Return the (x, y) coordinate for the center point of the cell that contains the specified text.  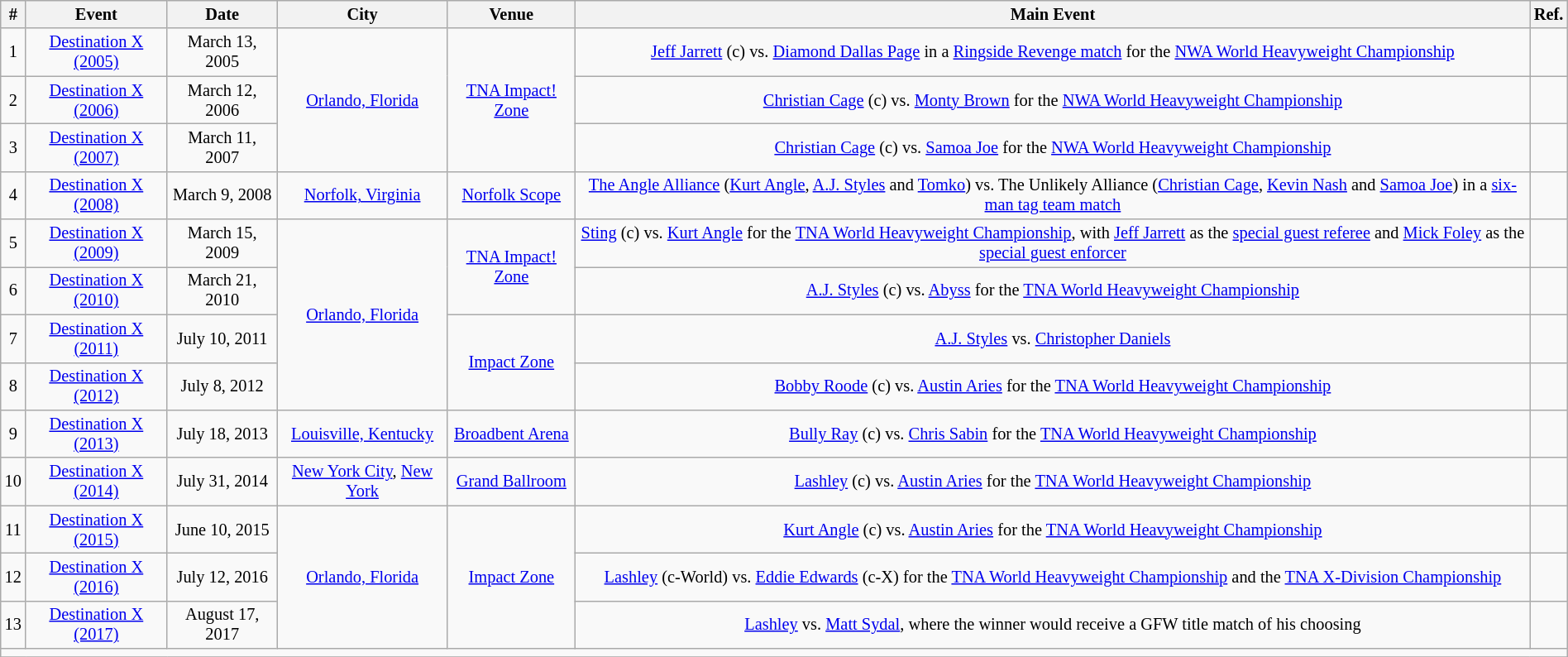
Destination X (2011) (96, 338)
Date (222, 14)
Event (96, 14)
June 10, 2015 (222, 530)
March 21, 2010 (222, 290)
2 (13, 100)
Destination X (2017) (96, 625)
5 (13, 243)
New York City, New York (362, 482)
Lashley (c-World) vs. Eddie Edwards (c-X) for the TNA World Heavyweight Championship and the TNA X-Division Championship (1053, 577)
Destination X (2006) (96, 100)
13 (13, 625)
Destination X (2009) (96, 243)
Norfolk Scope (511, 195)
Broadbent Arena (511, 434)
Lashley (c) vs. Austin Aries for the TNA World Heavyweight Championship (1053, 482)
Kurt Angle (c) vs. Austin Aries for the TNA World Heavyweight Championship (1053, 530)
Venue (511, 14)
11 (13, 530)
July 10, 2011 (222, 338)
10 (13, 482)
Louisville, Kentucky (362, 434)
Destination X (2014) (96, 482)
1 (13, 52)
A.J. Styles vs. Christopher Daniels (1053, 338)
Grand Ballroom (511, 482)
Destination X (2013) (96, 434)
City (362, 14)
Destination X (2005) (96, 52)
Christian Cage (c) vs. Monty Brown for the NWA World Heavyweight Championship (1053, 100)
8 (13, 386)
Christian Cage (c) vs. Samoa Joe for the NWA World Heavyweight Championship (1053, 147)
March 11, 2007 (222, 147)
Bully Ray (c) vs. Chris Sabin for the TNA World Heavyweight Championship (1053, 434)
March 13, 2005 (222, 52)
Jeff Jarrett (c) vs. Diamond Dallas Page in a Ringside Revenge match for the NWA World Heavyweight Championship (1053, 52)
Destination X (2012) (96, 386)
Ref. (1548, 14)
Lashley vs. Matt Sydal, where the winner would receive a GFW title match of his choosing (1053, 625)
6 (13, 290)
August 17, 2017 (222, 625)
7 (13, 338)
12 (13, 577)
Destination X (2010) (96, 290)
Norfolk, Virginia (362, 195)
March 9, 2008 (222, 195)
July 8, 2012 (222, 386)
# (13, 14)
Bobby Roode (c) vs. Austin Aries for the TNA World Heavyweight Championship (1053, 386)
July 12, 2016 (222, 577)
Destination X (2008) (96, 195)
3 (13, 147)
Destination X (2007) (96, 147)
Destination X (2016) (96, 577)
July 31, 2014 (222, 482)
A.J. Styles (c) vs. Abyss for the TNA World Heavyweight Championship (1053, 290)
4 (13, 195)
July 18, 2013 (222, 434)
March 15, 2009 (222, 243)
Destination X (2015) (96, 530)
9 (13, 434)
Main Event (1053, 14)
March 12, 2006 (222, 100)
